Return the (X, Y) coordinate for the center point of the cell that contains the specified text.  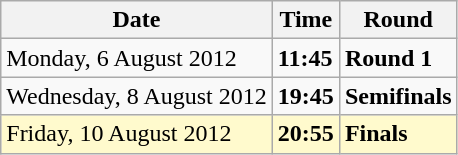
20:55 (306, 134)
Friday, 10 August 2012 (137, 134)
Semifinals (398, 96)
Finals (398, 134)
11:45 (306, 58)
Monday, 6 August 2012 (137, 58)
Wednesday, 8 August 2012 (137, 96)
Time (306, 20)
Round (398, 20)
Date (137, 20)
19:45 (306, 96)
Round 1 (398, 58)
